From the cell containing the given text, extract its center point as (x, y) coordinate. 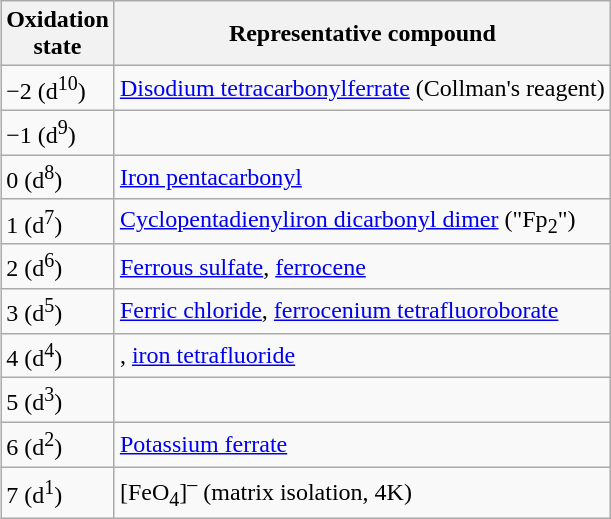
Potassium ferrate (362, 444)
7 (d1) (58, 492)
Cyclopentadienyliron dicarbonyl dimer ("Fp2") (362, 222)
Ferrous sulfate, ferrocene (362, 266)
, iron tetrafluoride (362, 356)
Disodium tetracarbonylferrate (Collman's reagent) (362, 88)
−2 (d10) (58, 88)
4 (d4) (58, 356)
3 (d5) (58, 312)
Ferric chloride, ferrocenium tetrafluoroborate (362, 312)
2 (d6) (58, 266)
1 (d7) (58, 222)
0 (d8) (58, 178)
Iron pentacarbonyl (362, 178)
[FeO4]– (matrix isolation, 4K) (362, 492)
6 (d2) (58, 444)
Representative compound (362, 34)
−1 (d9) (58, 132)
Oxidation state (58, 34)
5 (d3) (58, 400)
